From the cell containing the given text, extract its center point as (X, Y) coordinate. 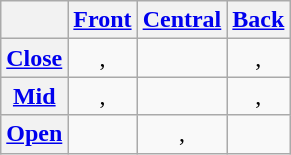
Close (34, 58)
Open (34, 134)
Back (258, 20)
Front (102, 20)
Central (182, 20)
Mid (34, 96)
